Scan for the cell matching the given text and deliver its [x, y] coordinate at center. 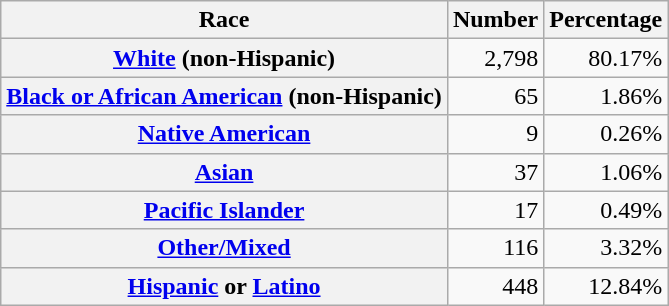
0.49% [606, 210]
Pacific Islander [224, 210]
116 [495, 248]
1.06% [606, 172]
448 [495, 286]
0.26% [606, 134]
Other/Mixed [224, 248]
17 [495, 210]
Black or African American (non-Hispanic) [224, 96]
2,798 [495, 58]
12.84% [606, 286]
9 [495, 134]
Native American [224, 134]
Asian [224, 172]
80.17% [606, 58]
37 [495, 172]
Hispanic or Latino [224, 286]
Number [495, 20]
1.86% [606, 96]
3.32% [606, 248]
Race [224, 20]
White (non-Hispanic) [224, 58]
Percentage [606, 20]
65 [495, 96]
